Output the (x, y) coordinate of the center of the cell containing the given text.  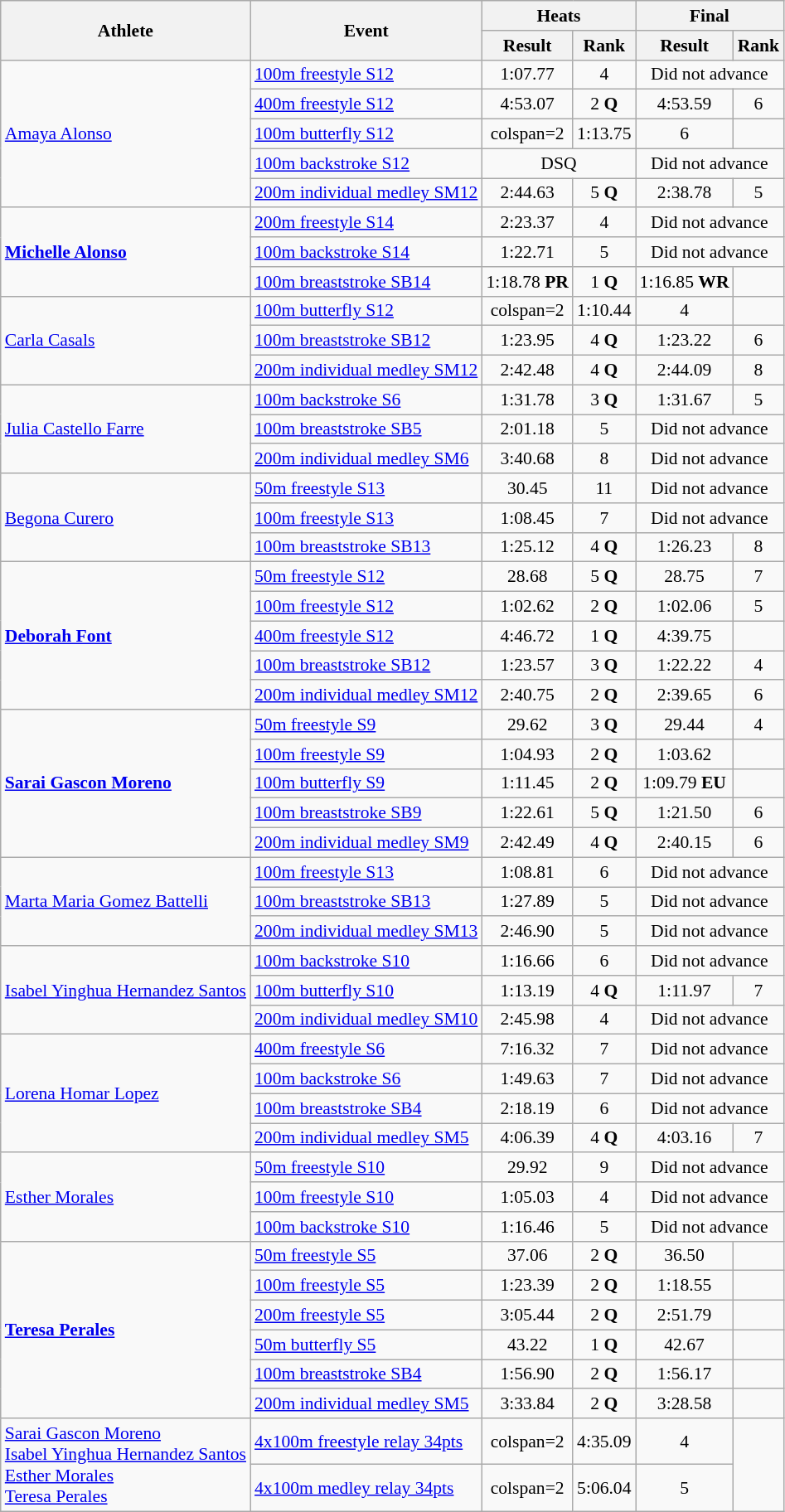
2:45.98 (527, 1020)
4:53.59 (685, 104)
3:40.68 (527, 459)
2:18.19 (527, 1108)
50m freestyle S5 (366, 1256)
1:31.78 (527, 400)
37.06 (527, 1256)
1:02.06 (685, 607)
1:05.03 (527, 1197)
36.50 (685, 1256)
28.68 (527, 577)
2:51.79 (685, 1316)
1:26.23 (685, 547)
100m backstroke S14 (366, 252)
4:39.75 (685, 636)
2:42.48 (527, 371)
1:49.63 (527, 1079)
1:25.12 (527, 547)
100m butterfly S9 (366, 783)
100m freestyle S5 (366, 1286)
200m individual medley SM6 (366, 459)
100m breaststroke SB14 (366, 282)
Amaya Alonso (126, 133)
1:08.81 (527, 872)
Athlete (126, 30)
100m breaststroke SB9 (366, 813)
1:13.75 (603, 134)
1:16.66 (527, 961)
DSQ (559, 163)
1:13.19 (527, 991)
2:38.78 (685, 193)
1:23.22 (685, 341)
Michelle Alonso (126, 252)
28.75 (685, 577)
2:40.15 (685, 843)
Begona Curero (126, 517)
1:21.50 (685, 813)
1:07.77 (527, 75)
2:44.09 (685, 371)
2:42.49 (527, 843)
50m freestyle S12 (366, 577)
11 (603, 488)
100m freestyle S10 (366, 1197)
1:23.57 (527, 666)
100m freestyle S9 (366, 754)
1:08.45 (527, 518)
1:11.45 (527, 783)
Carla Casals (126, 340)
Final (710, 16)
1:10.44 (603, 311)
200m individual medley SM10 (366, 1020)
100m butterfly S10 (366, 991)
1:22.22 (685, 666)
7:16.32 (527, 1049)
50m butterfly S5 (366, 1345)
4x100m medley relay 34pts (366, 1488)
200m freestyle S14 (366, 223)
1:18.78 PR (527, 282)
50m freestyle S9 (366, 724)
1:03.62 (685, 754)
200m freestyle S5 (366, 1316)
Teresa Perales (126, 1330)
3:28.58 (685, 1404)
1:31.67 (685, 400)
Sarai Gascon MorenoIsabel Yinghua Hernandez SantosEsther MoralesTeresa Perales (126, 1465)
2:44.63 (527, 193)
1:22.61 (527, 813)
42.67 (685, 1345)
Julia Castello Farre (126, 429)
Lorena Homar Lopez (126, 1093)
1:16.46 (527, 1227)
400m freestyle S6 (366, 1049)
4:35.09 (603, 1442)
1:04.93 (527, 754)
1:09.79 EU (685, 783)
200m individual medley SM9 (366, 843)
100m breaststroke SB5 (366, 429)
1:22.71 (527, 252)
2:01.18 (527, 429)
Deborah Font (126, 636)
Event (366, 30)
29.92 (527, 1168)
29.62 (527, 724)
43.22 (527, 1345)
1:27.89 (527, 902)
1:16.85 WR (685, 282)
2:40.75 (527, 695)
Marta Maria Gomez Battelli (126, 902)
2:23.37 (527, 223)
4:03.16 (685, 1138)
1:11.97 (685, 991)
4x100m freestyle relay 34pts (366, 1442)
4:06.39 (527, 1138)
200m individual medley SM13 (366, 932)
1:02.62 (527, 607)
5:06.04 (603, 1488)
50m freestyle S10 (366, 1168)
3:33.84 (527, 1404)
1:56.17 (685, 1374)
2:39.65 (685, 695)
30.45 (527, 488)
Heats (559, 16)
Sarai Gascon Moreno (126, 783)
3:05.44 (527, 1316)
1:23.39 (527, 1286)
Esther Morales (126, 1197)
50m freestyle S13 (366, 488)
4:46.72 (527, 636)
29.44 (685, 724)
2:46.90 (527, 932)
100m backstroke S12 (366, 163)
9 (603, 1168)
4:53.07 (527, 104)
Isabel Yinghua Hernandez Santos (126, 990)
1:18.55 (685, 1286)
1:56.90 (527, 1374)
1:23.95 (527, 341)
